For the text-containing cell, return its midpoint in [x, y] coordinate format. 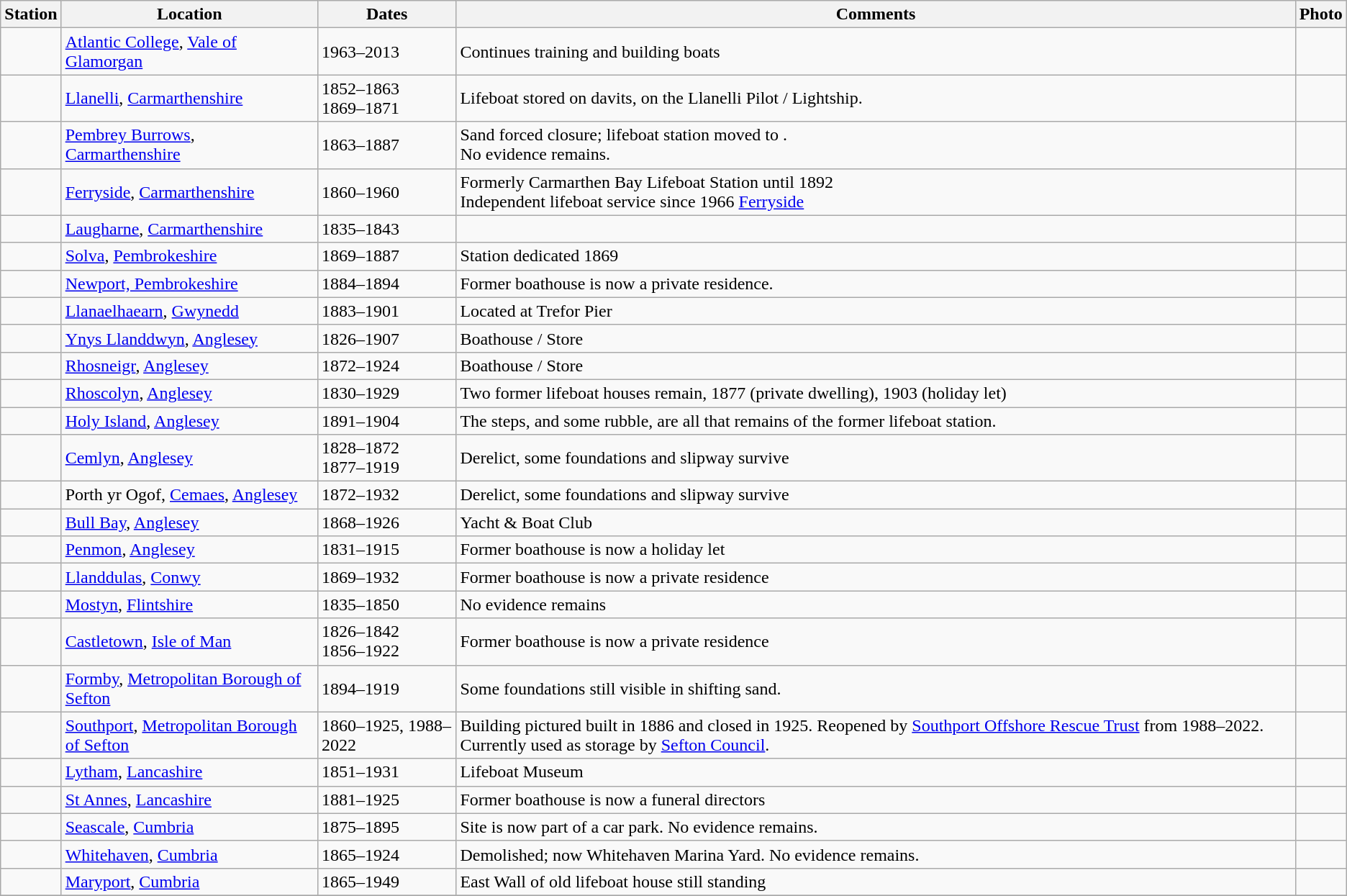
1835–1850 [387, 605]
1883–1901 [387, 311]
Llanddulas, Conwy [189, 577]
Formerly Carmarthen Bay Lifeboat Station until 1892Independent lifeboat service since 1966 Ferryside [876, 191]
Lifeboat Museum [876, 772]
Comments [876, 14]
Seascale, Cumbria [189, 827]
1830–1929 [387, 393]
1865–1924 [387, 854]
1831–1915 [387, 550]
Pembrey Burrows, Carmarthenshire [189, 145]
1894–1919 [387, 688]
1869–1887 [387, 256]
1851–1931 [387, 772]
1872–1932 [387, 495]
Former boathouse is now a holiday let [876, 550]
Photo [1321, 14]
Yacht & Boat Club [876, 522]
Former boathouse is now a private residence. [876, 284]
Demolished; now Whitehaven Marina Yard. No evidence remains. [876, 854]
Some foundations still visible in shifting sand. [876, 688]
Two former lifeboat houses remain, 1877 (private dwelling), 1903 (holiday let) [876, 393]
1828–18721877–1919 [387, 458]
1860–1960 [387, 191]
Bull Bay, Anglesey [189, 522]
1826–1907 [387, 338]
Penmon, Anglesey [189, 550]
Dates [387, 14]
Lifeboat stored on davits, on the Llanelli Pilot / Lightship. [876, 98]
Mostyn, Flintshire [189, 605]
1835–1843 [387, 229]
Formby, Metropolitan Borough of Sefton [189, 688]
1826–18421856–1922 [387, 642]
Southport, Metropolitan Borough of Sefton [189, 736]
The steps, and some rubble, are all that remains of the former lifeboat station. [876, 421]
St Annes, Lancashire [189, 800]
Station dedicated 1869 [876, 256]
1875–1895 [387, 827]
Ynys Llanddwyn, Anglesey [189, 338]
1852–18631869–1871 [387, 98]
Llanelli, Carmarthenshire [189, 98]
Location [189, 14]
Lytham, Lancashire [189, 772]
1869–1932 [387, 577]
Cemlyn, Anglesey [189, 458]
Whitehaven, Cumbria [189, 854]
Site is now part of a car park. No evidence remains. [876, 827]
Holy Island, Anglesey [189, 421]
Porth yr Ogof, Cemaes, Anglesey [189, 495]
1860–1925, 1988–2022 [387, 736]
Former boathouse is now a funeral directors [876, 800]
1872–1924 [387, 366]
Rhosneigr, Anglesey [189, 366]
1863–1887 [387, 145]
Continues training and building boats [876, 52]
Solva, Pembrokeshire [189, 256]
East Wall of old lifeboat house still standing [876, 882]
1963–2013 [387, 52]
Newport, Pembrokeshire [189, 284]
1884–1894 [387, 284]
Sand forced closure; lifeboat station moved to .No evidence remains. [876, 145]
Atlantic College, Vale of Glamorgan [189, 52]
Located at Trefor Pier [876, 311]
Rhoscolyn, Anglesey [189, 393]
No evidence remains [876, 605]
1891–1904 [387, 421]
Laugharne, Carmarthenshire [189, 229]
Llanaelhaearn, Gwynedd [189, 311]
Castletown, Isle of Man [189, 642]
Station [31, 14]
1865–1949 [387, 882]
Ferryside, Carmarthenshire [189, 191]
Maryport, Cumbria [189, 882]
1881–1925 [387, 800]
1868–1926 [387, 522]
